Capture the cell that displays the provided text and extract its (X, Y) central coordinate. 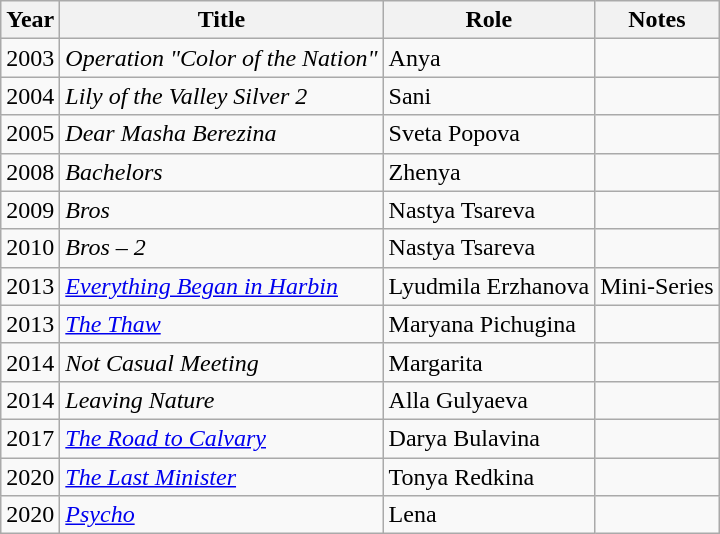
The Thaw (222, 324)
Leaving Nature (222, 400)
Margarita (489, 362)
Bros – 2 (222, 248)
Bros (222, 210)
Everything Began in Harbin (222, 286)
Zhenya (489, 172)
Alla Gulyaeva (489, 400)
2003 (30, 58)
Operation "Color of the Nation" (222, 58)
2004 (30, 96)
The Road to Calvary (222, 438)
Dear Masha Berezina (222, 134)
Sani (489, 96)
Mini-Series (657, 286)
Notes (657, 20)
Anya (489, 58)
Lyudmila Erzhanova (489, 286)
Bachelors (222, 172)
Tonya Redkina (489, 477)
Lena (489, 515)
2010 (30, 248)
Role (489, 20)
Not Casual Meeting (222, 362)
Lily of the Valley Silver 2 (222, 96)
Maryana Pichugina (489, 324)
2008 (30, 172)
Psycho (222, 515)
Darya Bulavina (489, 438)
2005 (30, 134)
The Last Minister (222, 477)
Title (222, 20)
Sveta Popova (489, 134)
2017 (30, 438)
Year (30, 20)
2009 (30, 210)
